Find where the given text appears and provide that cell's center as (X, Y) coordinate. 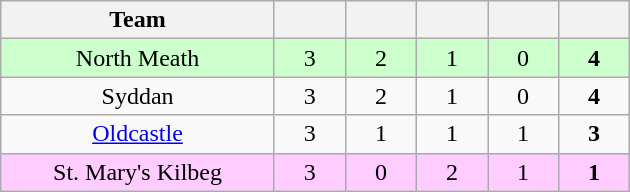
North Meath (138, 58)
Oldcastle (138, 134)
Syddan (138, 96)
St. Mary's Kilbeg (138, 172)
Team (138, 20)
